Provide the (X, Y) coordinate of the cell's center where the given text is located.  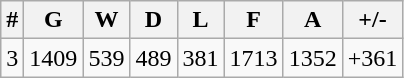
+/- (372, 20)
1352 (312, 58)
1713 (254, 58)
1409 (54, 58)
+361 (372, 58)
D (154, 20)
# (12, 20)
A (312, 20)
3 (12, 58)
F (254, 20)
L (200, 20)
G (54, 20)
W (106, 20)
539 (106, 58)
489 (154, 58)
381 (200, 58)
